Capture the cell that displays the provided text and extract its (X, Y) central coordinate. 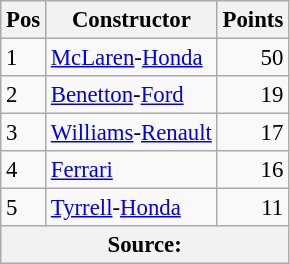
McLaren-Honda (132, 58)
Constructor (132, 20)
11 (252, 208)
2 (24, 95)
Ferrari (132, 170)
Pos (24, 20)
19 (252, 95)
Source: (145, 245)
1 (24, 58)
4 (24, 170)
3 (24, 133)
5 (24, 208)
Benetton-Ford (132, 95)
Points (252, 20)
Tyrrell-Honda (132, 208)
17 (252, 133)
16 (252, 170)
Williams-Renault (132, 133)
50 (252, 58)
